Scan for the cell matching the given text and deliver its [X, Y] coordinate at center. 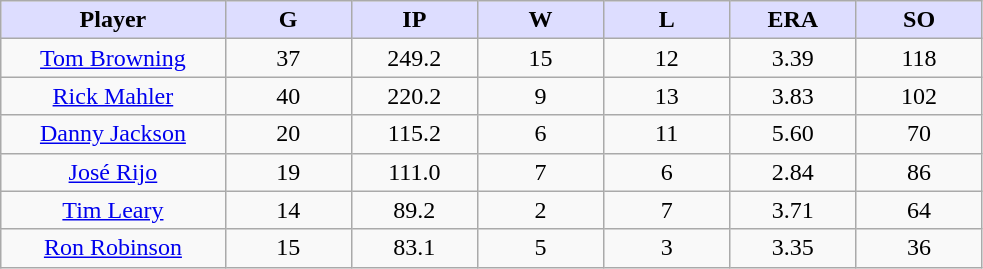
ERA [793, 20]
249.2 [414, 58]
W [540, 20]
3.39 [793, 58]
115.2 [414, 134]
102 [919, 96]
40 [288, 96]
Danny Jackson [113, 134]
3 [667, 248]
2.84 [793, 172]
11 [667, 134]
3.83 [793, 96]
111.0 [414, 172]
37 [288, 58]
5.60 [793, 134]
20 [288, 134]
118 [919, 58]
SO [919, 20]
G [288, 20]
64 [919, 210]
Player [113, 20]
Tim Leary [113, 210]
70 [919, 134]
12 [667, 58]
José Rijo [113, 172]
9 [540, 96]
3.71 [793, 210]
89.2 [414, 210]
220.2 [414, 96]
14 [288, 210]
13 [667, 96]
36 [919, 248]
19 [288, 172]
IP [414, 20]
83.1 [414, 248]
Ron Robinson [113, 248]
Rick Mahler [113, 96]
L [667, 20]
Tom Browning [113, 58]
3.35 [793, 248]
86 [919, 172]
5 [540, 248]
2 [540, 210]
